Capture the cell that displays the provided text and extract its (x, y) central coordinate. 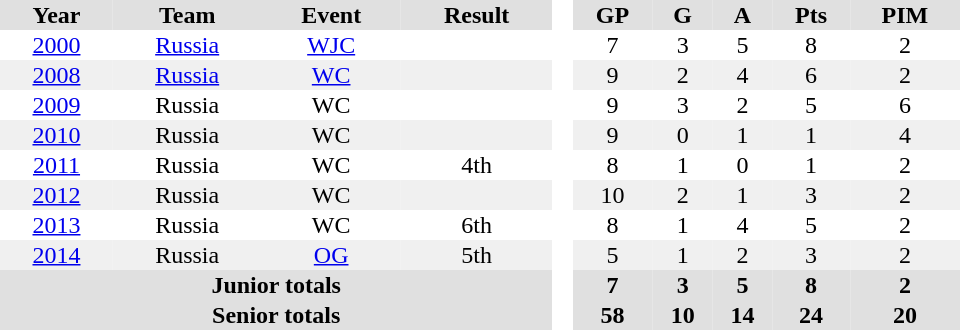
Year (56, 15)
14 (743, 315)
4th (476, 165)
58 (612, 315)
2013 (56, 225)
Senior totals (276, 315)
6th (476, 225)
WJC (331, 45)
Pts (811, 15)
OG (331, 255)
Junior totals (276, 285)
2009 (56, 105)
2000 (56, 45)
Team (187, 15)
20 (905, 315)
2012 (56, 195)
PIM (905, 15)
Event (331, 15)
A (743, 15)
2008 (56, 75)
Result (476, 15)
2014 (56, 255)
GP (612, 15)
G (683, 15)
2011 (56, 165)
2010 (56, 135)
24 (811, 315)
5th (476, 255)
